Output the [x, y] coordinate of the center of the cell containing the given text.  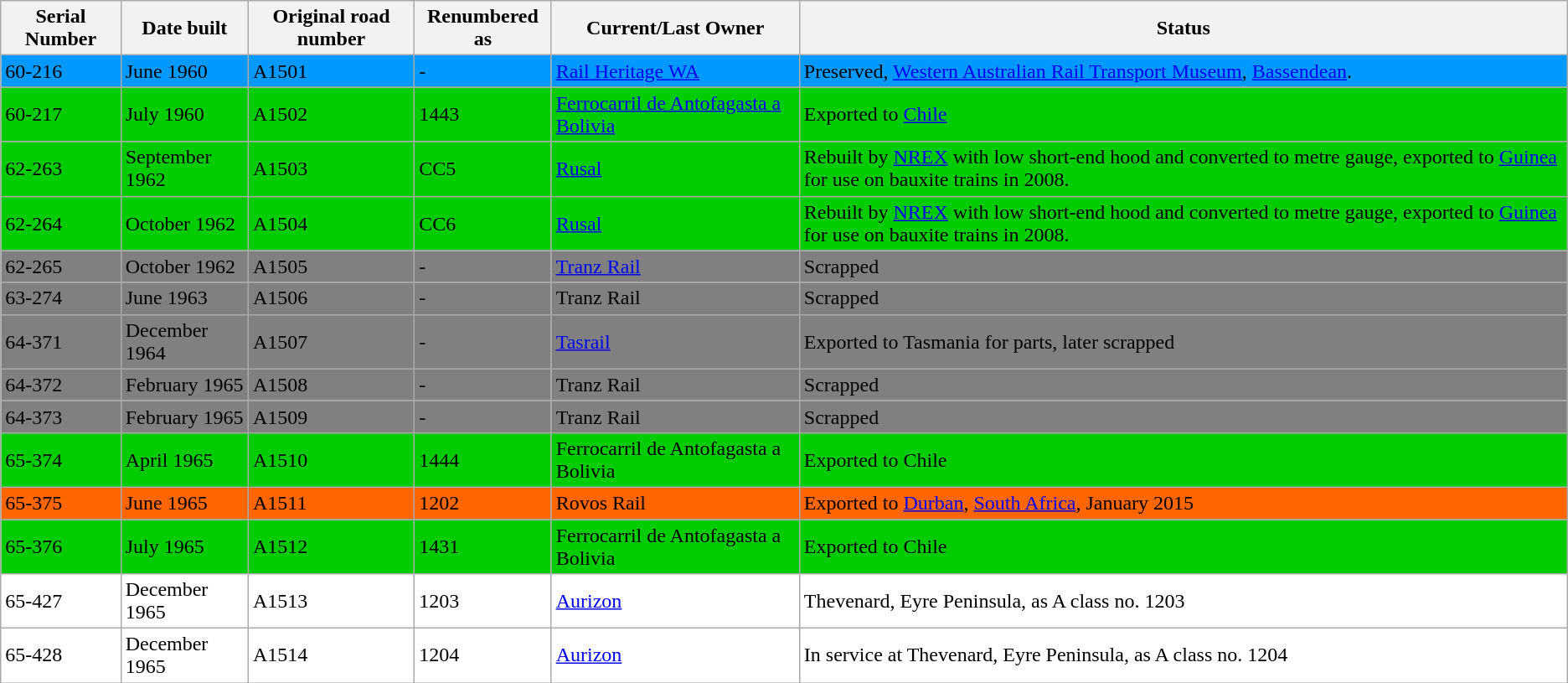
July 1960 [184, 114]
Preserved, Western Australian Rail Transport Museum, Bassendean. [1183, 71]
64-371 [60, 342]
1443 [482, 114]
April 1965 [184, 459]
A1512 [331, 546]
Serial Number [60, 28]
65-375 [60, 503]
A1505 [331, 266]
64-373 [60, 417]
1444 [482, 459]
64-372 [60, 385]
A1510 [331, 459]
A1502 [331, 114]
62-263 [60, 169]
60-216 [60, 71]
Exported to Durban, South Africa, January 2015 [1183, 503]
June 1960 [184, 71]
Rovos Rail [675, 503]
CC5 [482, 169]
A1508 [331, 385]
A1509 [331, 417]
June 1965 [184, 503]
A1506 [331, 298]
1202 [482, 503]
A1504 [331, 223]
September 1962 [184, 169]
65-427 [60, 602]
Exported to Tasmania for parts, later scrapped [1183, 342]
In service at Thevenard, Eyre Peninsula, as A class no. 1204 [1183, 655]
62-264 [60, 223]
1204 [482, 655]
Original road number [331, 28]
Renumbered as [482, 28]
65-428 [60, 655]
Tasrail [675, 342]
Current/Last Owner [675, 28]
Rail Heritage WA [675, 71]
63-274 [60, 298]
1203 [482, 602]
Thevenard, Eyre Peninsula, as A class no. 1203 [1183, 602]
July 1965 [184, 546]
A1513 [331, 602]
65-374 [60, 459]
65-376 [60, 546]
A1501 [331, 71]
60-217 [60, 114]
A1507 [331, 342]
62-265 [60, 266]
A1503 [331, 169]
Date built [184, 28]
A1514 [331, 655]
1431 [482, 546]
June 1963 [184, 298]
December 1964 [184, 342]
Status [1183, 28]
A1511 [331, 503]
CC6 [482, 223]
